Detect which cell encompasses the target text, then output its (X, Y) center coordinate. 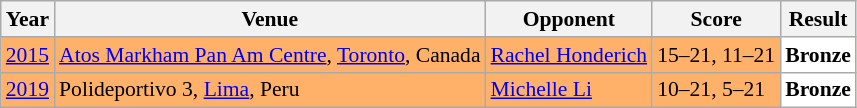
Score (716, 19)
Atos Markham Pan Am Centre, Toronto, Canada (270, 55)
Rachel Honderich (570, 55)
10–21, 5–21 (716, 90)
Polideportivo 3, Lima, Peru (270, 90)
Result (818, 19)
Year (28, 19)
Michelle Li (570, 90)
2019 (28, 90)
Opponent (570, 19)
Venue (270, 19)
2015 (28, 55)
15–21, 11–21 (716, 55)
